For the text-containing cell, return its midpoint in [x, y] coordinate format. 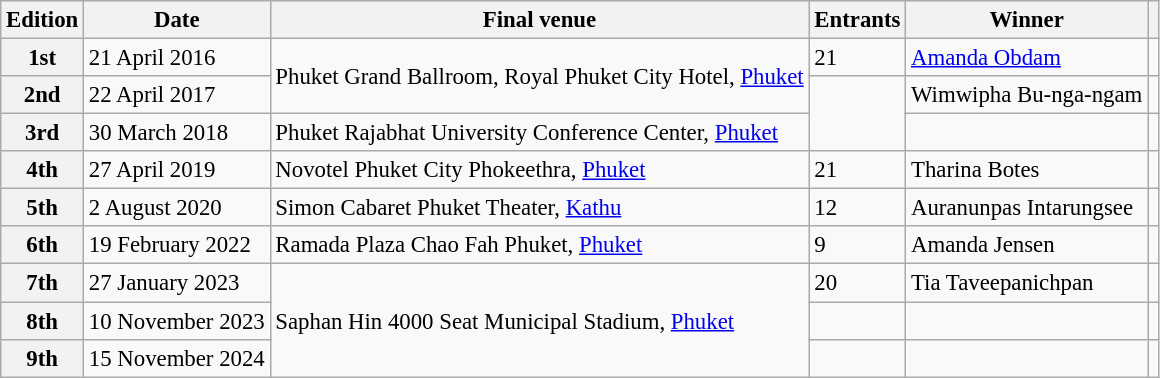
2 August 2020 [177, 208]
Phuket Grand Ballroom, Royal Phuket City Hotel, Phuket [540, 76]
20 [858, 283]
Amanda Obdam [1027, 58]
12 [858, 208]
Tharina Botes [1027, 170]
3rd [42, 133]
Wimwipha Bu-nga-ngam [1027, 95]
27 January 2023 [177, 283]
4th [42, 170]
30 March 2018 [177, 133]
10 November 2023 [177, 321]
Date [177, 20]
Final venue [540, 20]
Auranunpas Intarungsee [1027, 208]
19 February 2022 [177, 245]
22 April 2017 [177, 95]
27 April 2019 [177, 170]
Saphan Hin 4000 Seat Municipal Stadium, Phuket [540, 320]
Simon Cabaret Phuket Theater, Kathu [540, 208]
Edition [42, 20]
Novotel Phuket City Phokeethra, Phuket [540, 170]
Phuket Rajabhat University Conference Center, Phuket [540, 133]
15 November 2024 [177, 358]
7th [42, 283]
Entrants [858, 20]
Tia Taveepanichpan [1027, 283]
Ramada Plaza Chao Fah Phuket, Phuket [540, 245]
Winner [1027, 20]
5th [42, 208]
21 April 2016 [177, 58]
Amanda Jensen [1027, 245]
1st [42, 58]
9th [42, 358]
8th [42, 321]
2nd [42, 95]
9 [858, 245]
6th [42, 245]
